Scan for the cell matching the given text and deliver its (x, y) coordinate at center. 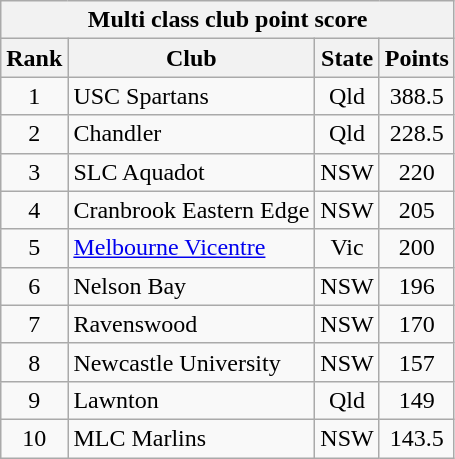
USC Spartans (192, 96)
Rank (34, 58)
Lawnton (192, 400)
200 (416, 248)
10 (34, 438)
205 (416, 210)
5 (34, 248)
Vic (347, 248)
143.5 (416, 438)
196 (416, 286)
7 (34, 324)
State (347, 58)
4 (34, 210)
1 (34, 96)
388.5 (416, 96)
Points (416, 58)
220 (416, 172)
Melbourne Vicentre (192, 248)
Chandler (192, 134)
Multi class club point score (228, 20)
149 (416, 400)
MLC Marlins (192, 438)
228.5 (416, 134)
Club (192, 58)
Cranbrook Eastern Edge (192, 210)
3 (34, 172)
9 (34, 400)
170 (416, 324)
8 (34, 362)
157 (416, 362)
SLC Aquadot (192, 172)
2 (34, 134)
Nelson Bay (192, 286)
Ravenswood (192, 324)
Newcastle University (192, 362)
6 (34, 286)
